Determine the (x, y) coordinate at the center of the cell enclosing the given text.  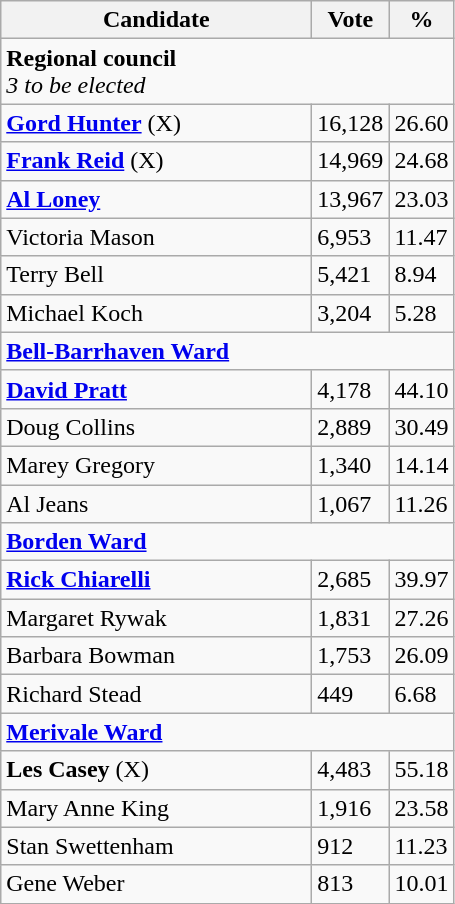
Frank Reid (X) (156, 161)
Al Jeans (156, 503)
27.26 (422, 618)
14,969 (350, 161)
2,889 (350, 427)
2,685 (350, 580)
13,967 (350, 199)
Terry Bell (156, 275)
1,340 (350, 465)
10.01 (422, 884)
Regional council 3 to be elected (228, 72)
6,953 (350, 237)
1,831 (350, 618)
Les Casey (X) (156, 770)
Vote (350, 20)
912 (350, 846)
Barbara Bowman (156, 656)
Bell-Barrhaven Ward (228, 351)
Borden Ward (228, 542)
39.97 (422, 580)
44.10 (422, 389)
11.47 (422, 237)
Doug Collins (156, 427)
1,753 (350, 656)
55.18 (422, 770)
3,204 (350, 313)
Victoria Mason (156, 237)
Michael Koch (156, 313)
David Pratt (156, 389)
Rick Chiarelli (156, 580)
8.94 (422, 275)
Stan Swettenham (156, 846)
1,916 (350, 808)
% (422, 20)
1,067 (350, 503)
449 (350, 694)
5.28 (422, 313)
11.26 (422, 503)
16,128 (350, 123)
Margaret Rywak (156, 618)
5,421 (350, 275)
30.49 (422, 427)
Gene Weber (156, 884)
Gord Hunter (X) (156, 123)
Candidate (156, 20)
26.09 (422, 656)
Merivale Ward (228, 732)
4,483 (350, 770)
4,178 (350, 389)
Marey Gregory (156, 465)
Al Loney (156, 199)
11.23 (422, 846)
Richard Stead (156, 694)
23.58 (422, 808)
26.60 (422, 123)
6.68 (422, 694)
Mary Anne King (156, 808)
14.14 (422, 465)
813 (350, 884)
23.03 (422, 199)
24.68 (422, 161)
